Pinpoint the cell where the given text exists, returning its (x, y) midpoint coordinate. 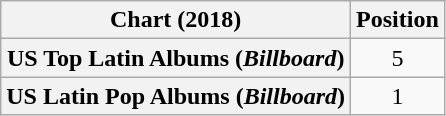
US Top Latin Albums (Billboard) (176, 58)
US Latin Pop Albums (Billboard) (176, 96)
5 (398, 58)
Chart (2018) (176, 20)
Position (398, 20)
1 (398, 96)
